Locate the cell with the specified text and output its (x, y) center coordinate. 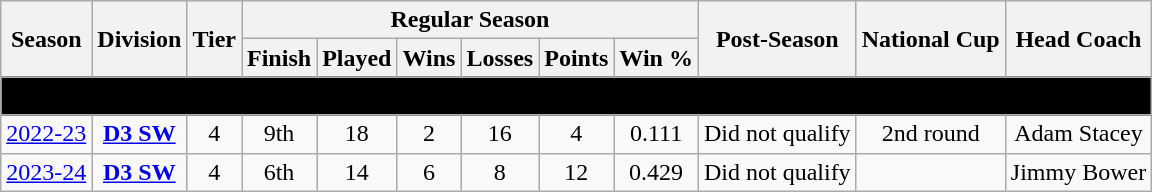
Post-Season (777, 39)
Adam Stacey (1078, 134)
0.429 (656, 172)
Played (357, 58)
Regular Season (470, 20)
6th (280, 172)
18 (357, 134)
Division (140, 39)
16 (500, 134)
Points (576, 58)
National Cup (930, 39)
12 (576, 172)
2023-24 (46, 172)
Jimmy Bower (1078, 172)
Head Coach (1078, 39)
Losses (500, 58)
9th (280, 134)
0.111 (656, 134)
Win % (656, 58)
14 (357, 172)
8 (500, 172)
6 (429, 172)
Tier (214, 39)
Season (46, 39)
2nd round (930, 134)
Gloucester City Kings (576, 96)
2 (429, 134)
Wins (429, 58)
Finish (280, 58)
2022-23 (46, 134)
